Scan for the cell matching the given text and deliver its [X, Y] coordinate at center. 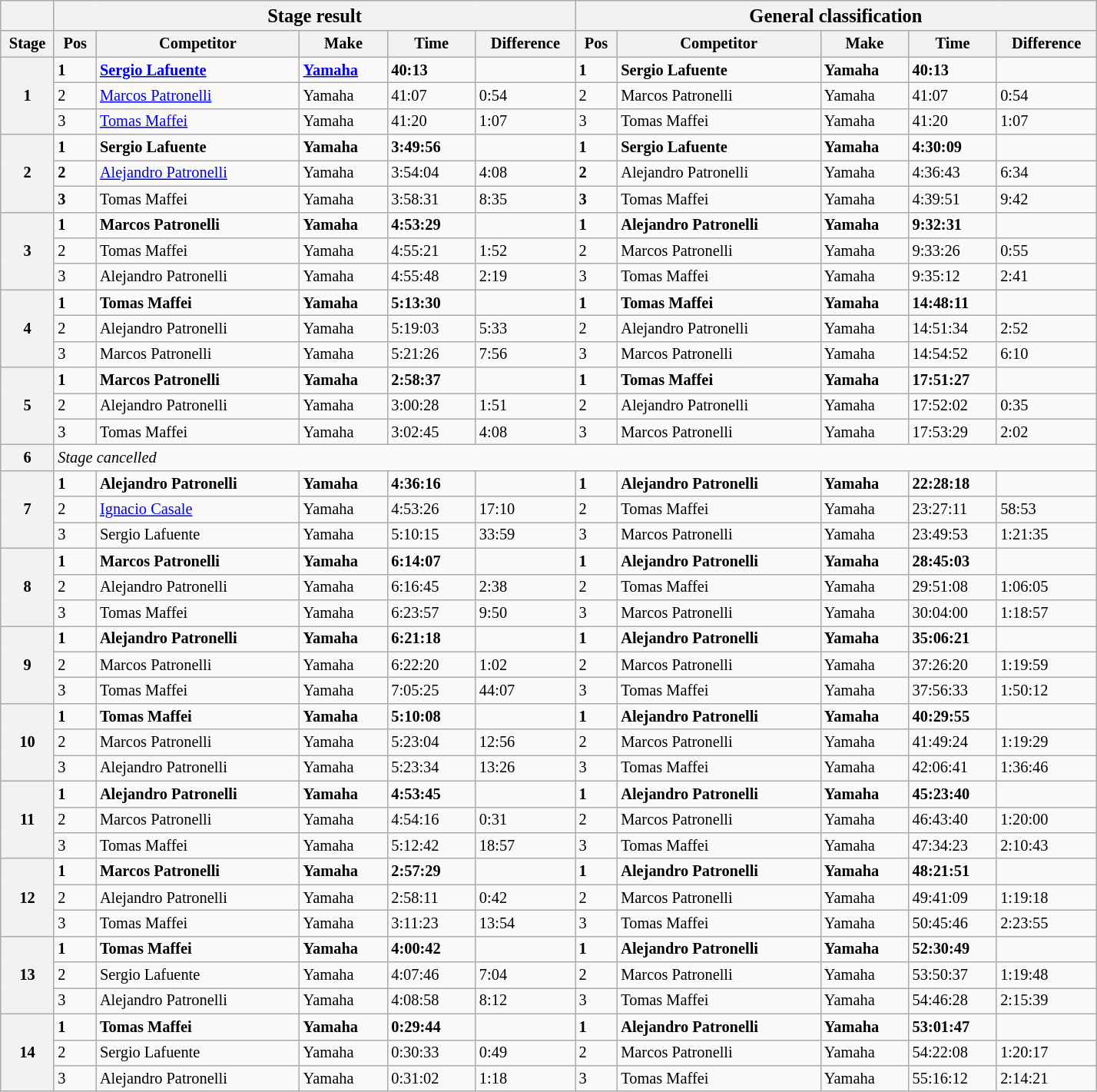
2:58:37 [432, 380]
37:26:20 [953, 665]
3:00:28 [432, 406]
49:41:09 [953, 898]
3:11:23 [432, 923]
6:22:20 [432, 665]
2:38 [525, 587]
4:55:21 [432, 251]
General classification [836, 15]
0:30:33 [432, 1053]
6:10 [1046, 354]
37:56:33 [953, 690]
5:12:42 [432, 845]
10 [28, 742]
2:14:21 [1046, 1078]
4:00:42 [432, 949]
5:10:15 [432, 535]
1:21:35 [1046, 535]
14:54:52 [953, 354]
4:55:48 [432, 277]
9:50 [525, 612]
42:06:41 [953, 768]
1:19:59 [1046, 665]
5:23:34 [432, 768]
Stage result [314, 15]
9:42 [1046, 199]
9:35:12 [953, 277]
1:19:18 [1046, 898]
13:54 [525, 923]
1:18 [525, 1078]
5:13:30 [432, 303]
0:31 [525, 820]
33:59 [525, 535]
6 [28, 457]
5 [28, 406]
54:22:08 [953, 1053]
0:49 [525, 1053]
3:49:56 [432, 148]
3:54:04 [432, 173]
4:30:09 [953, 148]
47:34:23 [953, 845]
11 [28, 819]
0:29:44 [432, 1027]
5:33 [525, 328]
18:57 [525, 845]
1:06:05 [1046, 587]
4:36:16 [432, 483]
6:23:57 [432, 612]
1:50:12 [1046, 690]
1:52 [525, 251]
48:21:51 [953, 871]
Stage cancelled [575, 457]
12:56 [525, 742]
5:19:03 [432, 328]
53:01:47 [953, 1027]
1:02 [525, 665]
23:49:53 [953, 535]
2:57:29 [432, 871]
1:20:17 [1046, 1053]
5:23:04 [432, 742]
6:14:07 [432, 561]
6:16:45 [432, 587]
0:35 [1046, 406]
1:19:48 [1046, 975]
30:04:00 [953, 612]
14:48:11 [953, 303]
2:19 [525, 277]
2:02 [1046, 432]
14 [28, 1053]
46:43:40 [953, 820]
4 [28, 329]
1:18:57 [1046, 612]
12 [28, 898]
17:51:27 [953, 380]
3:02:45 [432, 432]
Ignacio Casale [198, 509]
8 [28, 587]
28:45:03 [953, 561]
58:53 [1046, 509]
4:53:45 [432, 794]
2:15:39 [1046, 1001]
54:46:28 [953, 1001]
1:19:29 [1046, 742]
3:58:31 [432, 199]
9:32:31 [953, 225]
2:58:11 [432, 898]
6:34 [1046, 173]
2:23:55 [1046, 923]
5:21:26 [432, 354]
0:42 [525, 898]
4:39:51 [953, 199]
7 [28, 509]
52:30:49 [953, 949]
0:31:02 [432, 1078]
2:10:43 [1046, 845]
7:56 [525, 354]
41:49:24 [953, 742]
Stage [28, 44]
7:05:25 [432, 690]
44:07 [525, 690]
45:23:40 [953, 794]
4:36:43 [953, 173]
2:41 [1046, 277]
4:08:58 [432, 1001]
4:53:29 [432, 225]
50:45:46 [953, 923]
29:51:08 [953, 587]
1:20:00 [1046, 820]
0:55 [1046, 251]
4:54:16 [432, 820]
8:35 [525, 199]
13 [28, 974]
1:51 [525, 406]
17:10 [525, 509]
9:33:26 [953, 251]
22:28:18 [953, 483]
17:52:02 [953, 406]
2:52 [1046, 328]
6:21:18 [432, 639]
35:06:21 [953, 639]
8:12 [525, 1001]
4:53:26 [432, 509]
40:29:55 [953, 716]
55:16:12 [953, 1078]
7:04 [525, 975]
5:10:08 [432, 716]
53:50:37 [953, 975]
23:27:11 [953, 509]
9 [28, 664]
1:36:46 [1046, 768]
13:26 [525, 768]
17:53:29 [953, 432]
14:51:34 [953, 328]
4:07:46 [432, 975]
